Provide the (X, Y) coordinate of the cell's center where the given text is located.  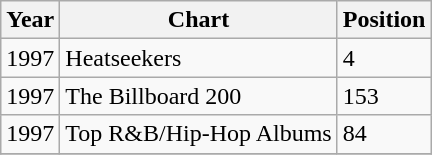
4 (384, 58)
84 (384, 134)
Top R&B/Hip-Hop Albums (198, 134)
153 (384, 96)
Year (30, 20)
Heatseekers (198, 58)
The Billboard 200 (198, 96)
Chart (198, 20)
Position (384, 20)
